Output the (X, Y) coordinate of the center of the cell containing the given text.  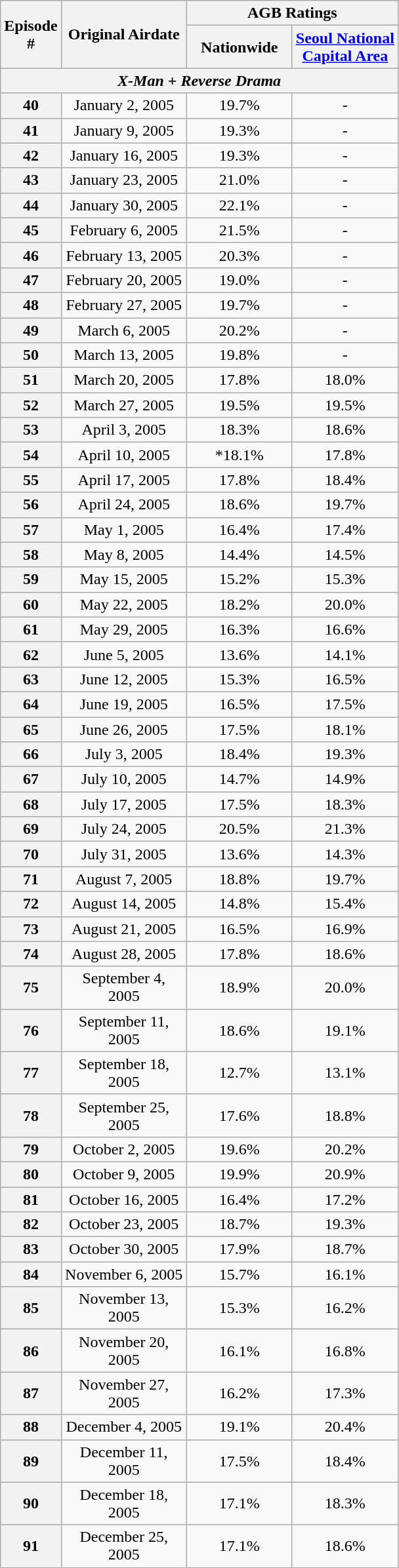
58 (31, 555)
22.1% (239, 205)
56 (31, 505)
50 (31, 355)
May 1, 2005 (123, 530)
64 (31, 704)
82 (31, 1225)
54 (31, 455)
June 19, 2005 (123, 704)
43 (31, 180)
42 (31, 155)
September 18, 2005 (123, 1072)
17.9% (239, 1249)
51 (31, 380)
May 22, 2005 (123, 604)
October 9, 2005 (123, 1174)
20.4% (345, 1427)
21.3% (345, 829)
52 (31, 405)
July 17, 2005 (123, 804)
79 (31, 1149)
87 (31, 1394)
August 7, 2005 (123, 879)
December 18, 2005 (123, 1504)
AGB Ratings (292, 13)
74 (31, 954)
80 (31, 1174)
January 2, 2005 (123, 106)
17.6% (239, 1116)
88 (31, 1427)
86 (31, 1350)
May 8, 2005 (123, 555)
October 23, 2005 (123, 1225)
January 16, 2005 (123, 155)
91 (31, 1546)
44 (31, 205)
73 (31, 929)
18.9% (239, 987)
15.2% (239, 579)
June 5, 2005 (123, 654)
72 (31, 904)
16.8% (345, 1350)
17.2% (345, 1199)
55 (31, 480)
45 (31, 230)
78 (31, 1116)
14.8% (239, 904)
21.0% (239, 180)
Episode # (31, 34)
63 (31, 679)
65 (31, 730)
17.4% (345, 530)
May 29, 2005 (123, 629)
59 (31, 579)
13.1% (345, 1072)
20.9% (345, 1174)
October 30, 2005 (123, 1249)
19.8% (239, 355)
June 12, 2005 (123, 679)
14.5% (345, 555)
68 (31, 804)
60 (31, 604)
20.5% (239, 829)
17.3% (345, 1394)
16.3% (239, 629)
66 (31, 755)
89 (31, 1460)
20.3% (239, 255)
February 20, 2005 (123, 280)
53 (31, 430)
January 30, 2005 (123, 205)
August 21, 2005 (123, 929)
40 (31, 106)
July 31, 2005 (123, 854)
November 6, 2005 (123, 1274)
81 (31, 1199)
June 26, 2005 (123, 730)
75 (31, 987)
49 (31, 330)
18.0% (345, 380)
14.7% (239, 779)
19.6% (239, 1149)
November 27, 2005 (123, 1394)
March 27, 2005 (123, 405)
21.5% (239, 230)
April 24, 2005 (123, 505)
48 (31, 305)
47 (31, 280)
X-Man + Reverse Drama (199, 81)
70 (31, 854)
February 13, 2005 (123, 255)
August 28, 2005 (123, 954)
April 10, 2005 (123, 455)
18.1% (345, 730)
67 (31, 779)
January 9, 2005 (123, 130)
September 25, 2005 (123, 1116)
Original Airdate (123, 34)
15.7% (239, 1274)
November 13, 2005 (123, 1308)
December 4, 2005 (123, 1427)
September 4, 2005 (123, 987)
April 3, 2005 (123, 430)
*18.1% (239, 455)
46 (31, 255)
March 6, 2005 (123, 330)
12.7% (239, 1072)
February 27, 2005 (123, 305)
83 (31, 1249)
18.2% (239, 604)
16.6% (345, 629)
May 15, 2005 (123, 579)
April 17, 2005 (123, 480)
57 (31, 530)
71 (31, 879)
Nationwide (239, 47)
19.9% (239, 1174)
July 3, 2005 (123, 755)
77 (31, 1072)
October 2, 2005 (123, 1149)
March 20, 2005 (123, 380)
62 (31, 654)
61 (31, 629)
February 6, 2005 (123, 230)
16.9% (345, 929)
76 (31, 1030)
14.4% (239, 555)
December 25, 2005 (123, 1546)
July 10, 2005 (123, 779)
September 11, 2005 (123, 1030)
69 (31, 829)
15.4% (345, 904)
90 (31, 1504)
July 24, 2005 (123, 829)
84 (31, 1274)
14.1% (345, 654)
January 23, 2005 (123, 180)
December 11, 2005 (123, 1460)
Seoul National Capital Area (345, 47)
19.0% (239, 280)
August 14, 2005 (123, 904)
14.3% (345, 854)
March 13, 2005 (123, 355)
41 (31, 130)
85 (31, 1308)
14.9% (345, 779)
October 16, 2005 (123, 1199)
November 20, 2005 (123, 1350)
